Determine the [X, Y] coordinate at the center of the cell enclosing the given text.  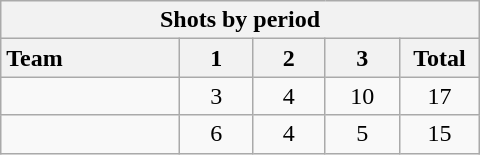
17 [440, 96]
1 [216, 58]
Team [90, 58]
15 [440, 134]
5 [362, 134]
Shots by period [240, 20]
6 [216, 134]
10 [362, 96]
Total [440, 58]
2 [288, 58]
